Return [x, y] of the center of cell containing provided text 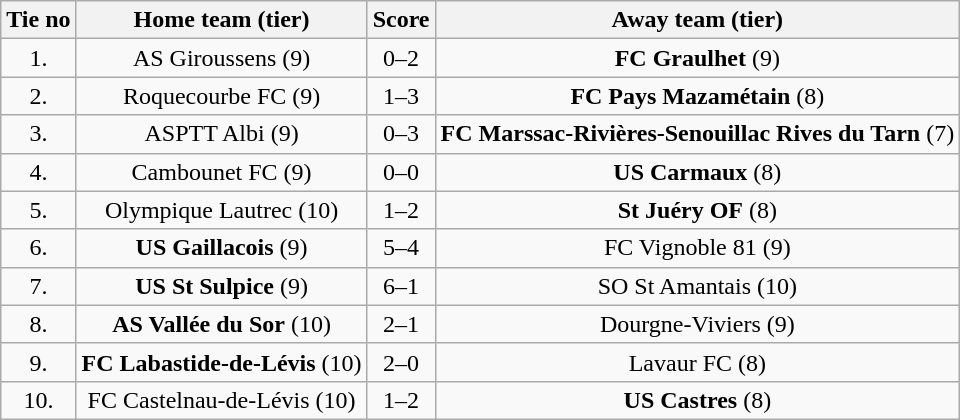
0–2 [401, 58]
FC Castelnau-de-Lévis (10) [222, 400]
US Gaillacois (9) [222, 248]
5–4 [401, 248]
AS Giroussens (9) [222, 58]
US Carmaux (8) [698, 172]
FC Vignoble 81 (9) [698, 248]
AS Vallée du Sor (10) [222, 324]
Tie no [38, 20]
7. [38, 286]
Cambounet FC (9) [222, 172]
6–1 [401, 286]
US St Sulpice (9) [222, 286]
Dourgne-Viviers (9) [698, 324]
FC Graulhet (9) [698, 58]
3. [38, 134]
Score [401, 20]
10. [38, 400]
4. [38, 172]
6. [38, 248]
Home team (tier) [222, 20]
1–3 [401, 96]
Away team (tier) [698, 20]
Roquecourbe FC (9) [222, 96]
ASPTT Albi (9) [222, 134]
Olympique Lautrec (10) [222, 210]
0–0 [401, 172]
0–3 [401, 134]
Lavaur FC (8) [698, 362]
8. [38, 324]
St Juéry OF (8) [698, 210]
FC Marssac-Rivières-Senouillac Rives du Tarn (7) [698, 134]
FC Pays Mazamétain (8) [698, 96]
2–1 [401, 324]
2–0 [401, 362]
1. [38, 58]
SO St Amantais (10) [698, 286]
5. [38, 210]
US Castres (8) [698, 400]
2. [38, 96]
FC Labastide-de-Lévis (10) [222, 362]
9. [38, 362]
